Pinpoint the cell where the given text exists, returning its [x, y] midpoint coordinate. 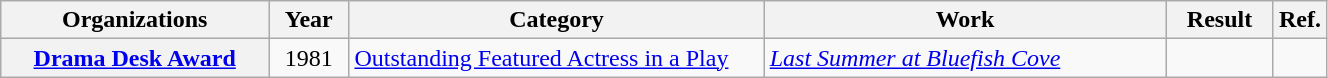
Work [965, 20]
Outstanding Featured Actress in a Play [556, 58]
Last Summer at Bluefish Cove [965, 58]
Ref. [1300, 20]
Drama Desk Award [135, 58]
Organizations [135, 20]
Result [1220, 20]
Category [556, 20]
Year [309, 20]
1981 [309, 58]
